Determine the [X, Y] coordinate at the center of the cell enclosing the given text.  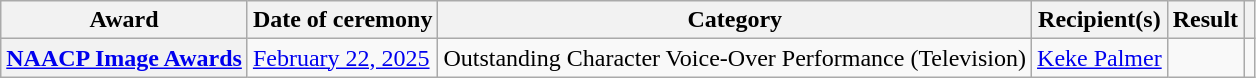
February 22, 2025 [342, 58]
Recipient(s) [1100, 20]
Outstanding Character Voice-Over Performance (Television) [735, 58]
Keke Palmer [1100, 58]
Category [735, 20]
NAACP Image Awards [124, 58]
Result [1205, 20]
Date of ceremony [342, 20]
Award [124, 20]
